Return [X, Y] of the center of cell containing provided text 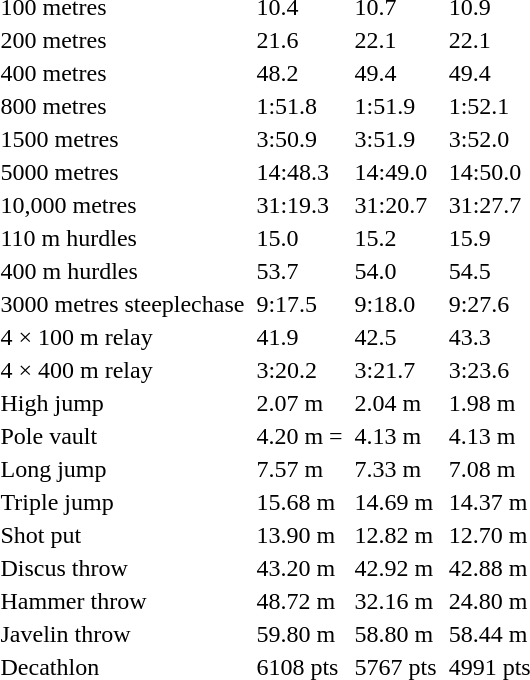
2.04 m [396, 403]
13.90 m [300, 535]
3:50.9 [300, 139]
1:51.8 [300, 106]
7.57 m [300, 469]
49.4 [396, 73]
21.6 [300, 40]
9:18.0 [396, 304]
2.07 m [300, 403]
42.92 m [396, 568]
1:51.9 [396, 106]
31:20.7 [396, 205]
14.69 m [396, 502]
43.20 m [300, 568]
15.0 [300, 238]
48.2 [300, 73]
7.33 m [396, 469]
12.82 m [396, 535]
15.68 m [300, 502]
4.20 m = [300, 436]
14:48.3 [300, 172]
59.80 m [300, 634]
9:17.5 [300, 304]
15.2 [396, 238]
48.72 m [300, 601]
3:21.7 [396, 370]
4.13 m [396, 436]
22.1 [396, 40]
14:49.0 [396, 172]
42.5 [396, 337]
32.16 m [396, 601]
3:20.2 [300, 370]
53.7 [300, 271]
31:19.3 [300, 205]
54.0 [396, 271]
41.9 [300, 337]
3:51.9 [396, 139]
58.80 m [396, 634]
